Provide the [X, Y] coordinate of the cell's center where the given text is located.  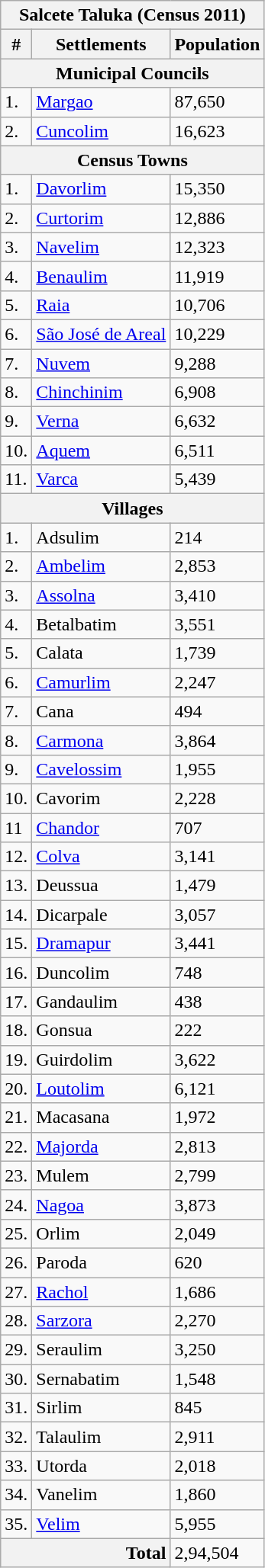
Guirdolim [101, 1060]
Carmona [101, 740]
Mulem [101, 1175]
Rachol [101, 1292]
21. [17, 1117]
2,018 [217, 1466]
Benaulim [101, 276]
2,813 [217, 1146]
620 [217, 1262]
1,739 [217, 653]
34. [17, 1495]
2,911 [217, 1437]
Sarzora [101, 1321]
12,323 [217, 247]
Loutolim [101, 1089]
10,229 [217, 334]
6,632 [217, 422]
Total [86, 1553]
25. [17, 1233]
22. [17, 1146]
3,141 [217, 857]
6,908 [217, 393]
Varca [101, 479]
Settlements [101, 44]
Macasana [101, 1117]
Vanelim [101, 1495]
Assolna [101, 595]
845 [217, 1408]
Deussua [101, 886]
Chandor [101, 827]
Chinchinim [101, 393]
494 [217, 711]
3,873 [217, 1204]
Nuvem [101, 364]
Davorlim [101, 189]
11 [17, 827]
Cana [101, 711]
Sirlim [101, 1408]
1,860 [217, 1495]
Velim [101, 1524]
12,886 [217, 218]
33. [17, 1466]
19. [17, 1060]
Raia [101, 305]
438 [217, 1002]
3,057 [217, 915]
Salcete Taluka (Census 2011) [133, 15]
27. [17, 1292]
16,623 [217, 131]
1,972 [217, 1117]
14. [17, 915]
Dramapur [101, 944]
707 [217, 827]
2,799 [217, 1175]
Orlim [101, 1233]
1,548 [217, 1379]
Utorda [101, 1466]
2,270 [217, 1321]
12. [17, 857]
Cuncolim [101, 131]
1,479 [217, 886]
9,288 [217, 364]
20. [17, 1089]
Navelim [101, 247]
6,121 [217, 1089]
Calata [101, 653]
3,622 [217, 1060]
28. [17, 1321]
2,228 [217, 798]
Sernabatim [101, 1379]
87,650 [217, 102]
748 [217, 973]
Margao [101, 102]
Verna [101, 422]
16. [17, 973]
17. [17, 1002]
6,511 [217, 451]
Nagoa [101, 1204]
3,410 [217, 595]
Cavelossim [101, 769]
Population [217, 44]
31. [17, 1408]
5,955 [217, 1524]
Seraulim [101, 1350]
5,439 [217, 479]
Aquem [101, 451]
Majorda [101, 1146]
2,049 [217, 1233]
35. [17, 1524]
Duncolim [101, 973]
24. [17, 1204]
# [17, 44]
15. [17, 944]
Talaulim [101, 1437]
3,864 [217, 740]
Camurlim [101, 682]
Betalbatim [101, 624]
Dicarpale [101, 915]
2,853 [217, 566]
29. [17, 1350]
Municipal Councils [133, 73]
Gandaulim [101, 1002]
11. [17, 479]
11,919 [217, 276]
2,247 [217, 682]
Adsulim [101, 537]
222 [217, 1031]
15,350 [217, 189]
1,686 [217, 1292]
Cavorim [101, 798]
Census Towns [133, 160]
32. [17, 1437]
1,955 [217, 769]
Ambelim [101, 566]
214 [217, 537]
Colva [101, 857]
Gonsua [101, 1031]
2,94,504 [217, 1553]
3,250 [217, 1350]
Paroda [101, 1262]
13. [17, 886]
3,441 [217, 944]
30. [17, 1379]
10,706 [217, 305]
Curtorim [101, 218]
Villages [133, 508]
3,551 [217, 624]
18. [17, 1031]
26. [17, 1262]
23. [17, 1175]
São José de Areal [101, 334]
